Determine the (x, y) coordinate at the center of the cell enclosing the given text.  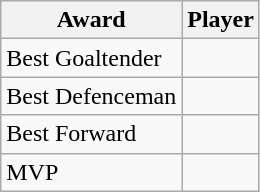
Player (221, 20)
Best Defenceman (92, 96)
MVP (92, 172)
Award (92, 20)
Best Forward (92, 134)
Best Goaltender (92, 58)
